Determine the (X, Y) coordinate at the center of the cell enclosing the given text.  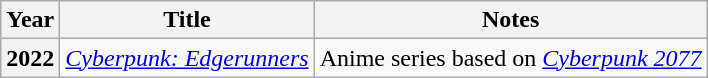
Year (30, 20)
Cyberpunk: Edgerunners (187, 58)
Notes (510, 20)
Title (187, 20)
Anime series based on Cyberpunk 2077 (510, 58)
2022 (30, 58)
